Locate the cell with the specified text and output its (X, Y) center coordinate. 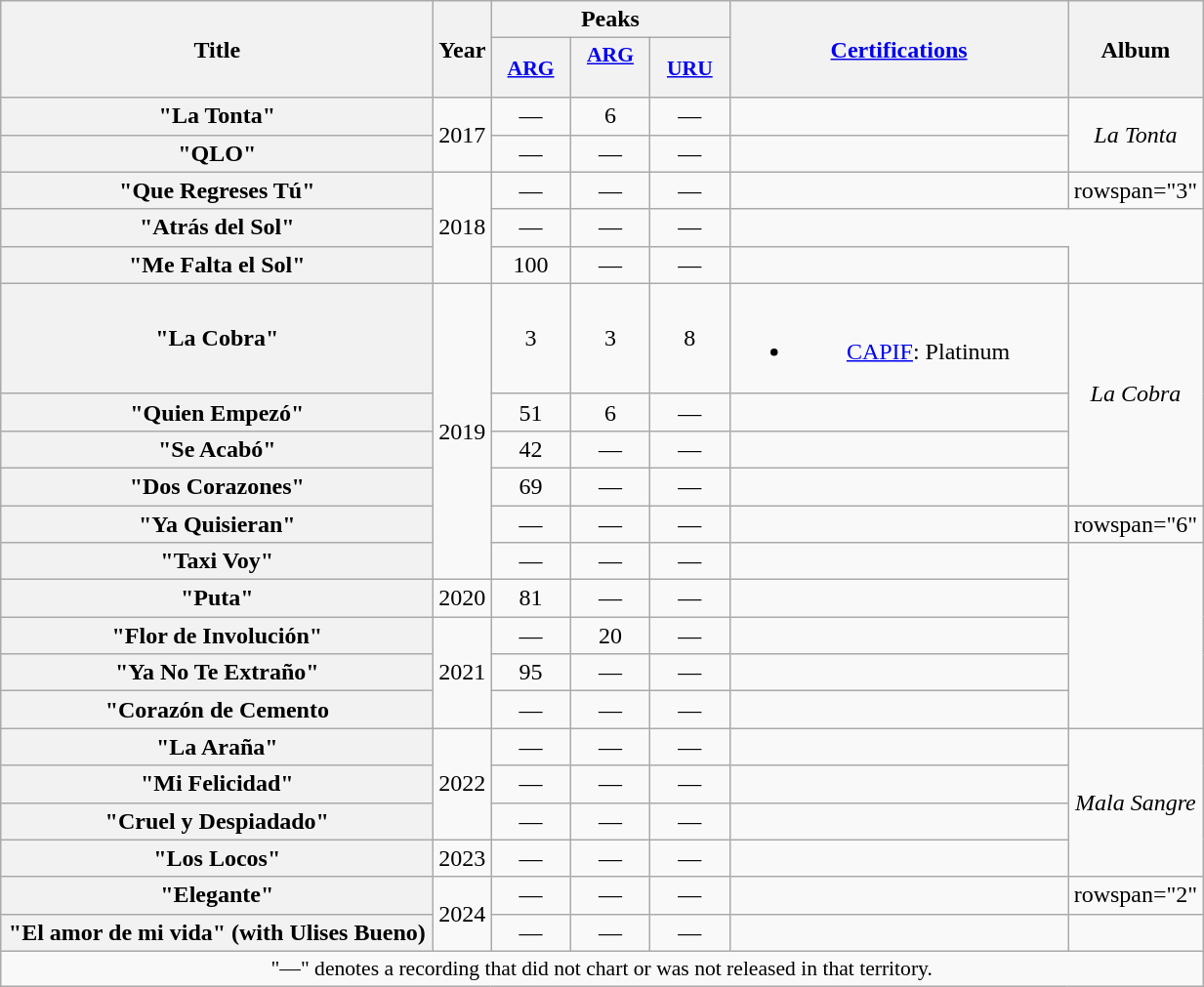
2024 (463, 914)
Title (217, 49)
"QLO" (217, 153)
"Dos Corazones" (217, 486)
8 (689, 338)
"Los Locos" (217, 858)
"El amor de mi vida" (with Ulises Bueno) (217, 932)
"La Araña" (217, 747)
"Se Acabó" (217, 449)
"Mi Felicidad" (217, 784)
"Ya Quisieran" (217, 524)
"Corazón de Cemento (217, 710)
100 (531, 265)
Album (1136, 49)
"—" denotes a recording that did not chart or was not released in that territory. (602, 968)
81 (531, 598)
2020 (463, 598)
2018 (463, 227)
Mala Sangre (1136, 802)
69 (531, 486)
Certifications (898, 49)
"Cruel y Despiadado" (217, 821)
95 (531, 673)
"Taxi Voy" (217, 561)
"Puta" (217, 598)
"La Tonta" (217, 116)
2021 (463, 673)
42 (531, 449)
"Atrás del Sol" (217, 227)
rowspan="6" (1136, 524)
2019 (463, 432)
"La Cobra" (217, 338)
20 (609, 636)
CAPIF: Platinum (898, 338)
Year (463, 49)
2023 (463, 858)
"Elegante" (217, 895)
"Que Regreses Tú" (217, 190)
"Quien Empezó" (217, 412)
51 (531, 412)
2017 (463, 135)
La Tonta (1136, 135)
Peaks (610, 20)
URU (689, 68)
La Cobra (1136, 394)
rowspan="3" (1136, 190)
2022 (463, 784)
rowspan="2" (1136, 895)
"Ya No Te Extraño" (217, 673)
"Me Falta el Sol" (217, 265)
"Flor de Involución" (217, 636)
